Find where the given text appears and provide that cell's center as [X, Y] coordinate. 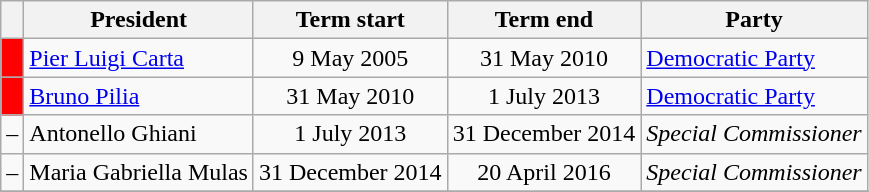
Pier Luigi Carta [139, 58]
20 April 2016 [544, 172]
Maria Gabriella Mulas [139, 172]
Party [754, 20]
Bruno Pilia [139, 96]
Term start [350, 20]
Term end [544, 20]
President [139, 20]
9 May 2005 [350, 58]
Antonello Ghiani [139, 134]
